Scan for the cell matching the given text and deliver its [x, y] coordinate at center. 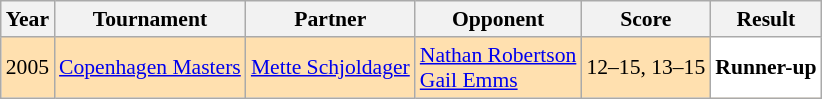
Tournament [150, 19]
Result [766, 19]
Partner [330, 19]
Runner-up [766, 68]
Score [646, 19]
Year [28, 19]
Opponent [498, 19]
12–15, 13–15 [646, 68]
Nathan Robertson Gail Emms [498, 68]
2005 [28, 68]
Copenhagen Masters [150, 68]
Mette Schjoldager [330, 68]
